Provide the [x, y] coordinate of the cell's center where the given text is located.  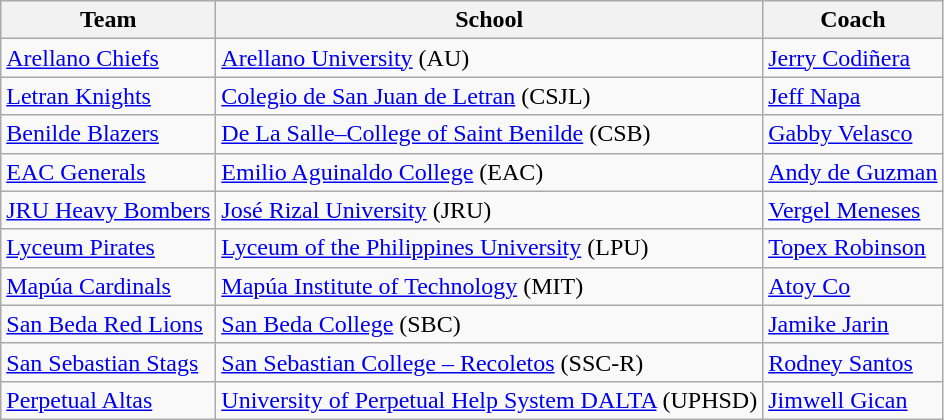
Jerry Codiñera [853, 58]
Benilde Blazers [108, 134]
Rodney Santos [853, 362]
Jeff Napa [853, 96]
School [490, 20]
Team [108, 20]
Letran Knights [108, 96]
Gabby Velasco [853, 134]
De La Salle–College of Saint Benilde (CSB) [490, 134]
Jamike Jarin [853, 324]
José Rizal University (JRU) [490, 210]
Vergel Meneses [853, 210]
Emilio Aguinaldo College (EAC) [490, 172]
Arellano Chiefs [108, 58]
JRU Heavy Bombers [108, 210]
Coach [853, 20]
San Sebastian College – Recoletos (SSC-R) [490, 362]
Andy de Guzman [853, 172]
Topex Robinson [853, 248]
San Beda Red Lions [108, 324]
Lyceum Pirates [108, 248]
Jimwell Gican [853, 400]
University of Perpetual Help System DALTA (UPHSD) [490, 400]
Atoy Co [853, 286]
Perpetual Altas [108, 400]
Mapúa Cardinals [108, 286]
EAC Generals [108, 172]
San Sebastian Stags [108, 362]
San Beda College (SBC) [490, 324]
Lyceum of the Philippines University (LPU) [490, 248]
Mapúa Institute of Technology (MIT) [490, 286]
Arellano University (AU) [490, 58]
Colegio de San Juan de Letran (CSJL) [490, 96]
